From the cell containing the given text, extract its center point as [X, Y] coordinate. 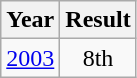
Year [30, 20]
8th [98, 58]
Result [98, 20]
2003 [30, 58]
